Extract the [X, Y] coordinate from the center of the cell holding the provided text.  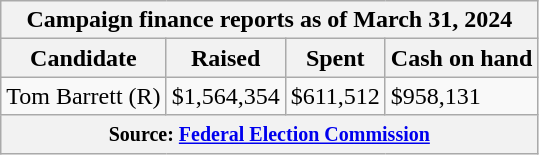
$611,512 [335, 96]
$1,564,354 [226, 96]
Source: Federal Election Commission [270, 134]
Campaign finance reports as of March 31, 2024 [270, 20]
Tom Barrett (R) [84, 96]
Cash on hand [461, 58]
$958,131 [461, 96]
Raised [226, 58]
Spent [335, 58]
Candidate [84, 58]
